Locate the cell with the specified text and output its [x, y] center coordinate. 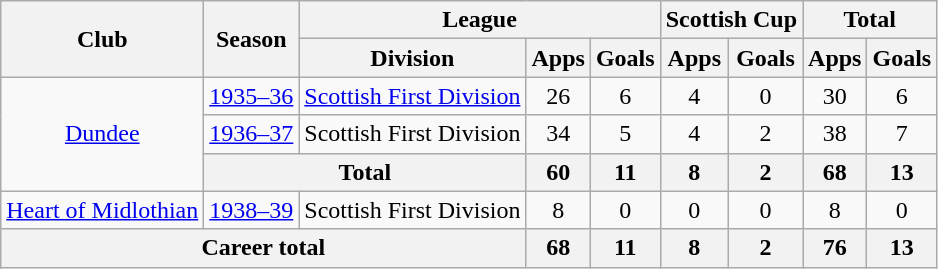
1938–39 [252, 210]
League [480, 20]
Dundee [102, 134]
76 [835, 248]
26 [558, 96]
Season [252, 39]
30 [835, 96]
Division [412, 58]
1936–37 [252, 134]
60 [558, 172]
Heart of Midlothian [102, 210]
34 [558, 134]
Career total [264, 248]
Club [102, 39]
5 [625, 134]
1935–36 [252, 96]
Scottish Cup [731, 20]
7 [902, 134]
38 [835, 134]
